Determine the [X, Y] coordinate at the center of the cell enclosing the given text.  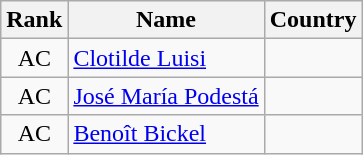
Name [166, 20]
Country [313, 20]
Benoît Bickel [166, 134]
Clotilde Luisi [166, 58]
José María Podestá [166, 96]
Rank [34, 20]
